Provide the [x, y] coordinate of the cell's center where the given text is located.  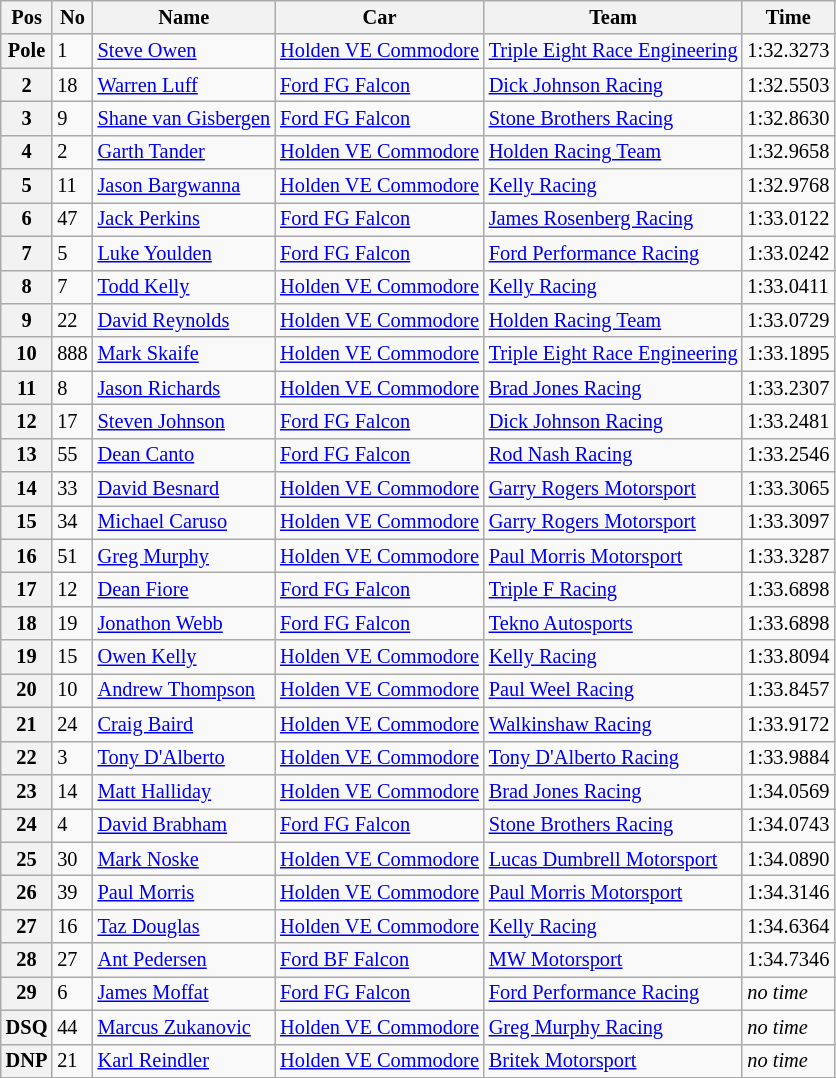
Paul Weel Racing [614, 690]
1:34.0743 [788, 825]
Team [614, 17]
20 [27, 690]
1:33.9172 [788, 724]
Owen Kelly [184, 657]
26 [27, 892]
Mark Skaife [184, 354]
1:34.0569 [788, 791]
1:33.8457 [788, 690]
1:33.2481 [788, 421]
23 [27, 791]
1 [72, 51]
Time [788, 17]
1:33.3097 [788, 522]
Pos [27, 17]
1:32.5503 [788, 85]
Tony D'Alberto [184, 758]
1:32.3273 [788, 51]
Luke Youlden [184, 253]
29 [27, 993]
47 [72, 219]
1:32.8630 [788, 118]
1:33.3287 [788, 556]
13 [27, 455]
28 [27, 960]
Pole [27, 51]
Rod Nash Racing [614, 455]
Dean Fiore [184, 589]
1:33.0242 [788, 253]
1:33.2307 [788, 388]
51 [72, 556]
Jack Perkins [184, 219]
Andrew Thompson [184, 690]
Todd Kelly [184, 287]
55 [72, 455]
Jonathon Webb [184, 623]
Warren Luff [184, 85]
David Brabham [184, 825]
DNP [27, 1061]
David Reynolds [184, 320]
34 [72, 522]
1:34.6364 [788, 926]
Craig Baird [184, 724]
David Besnard [184, 489]
MW Motorsport [614, 960]
Greg Murphy [184, 556]
Ant Pedersen [184, 960]
1:34.0890 [788, 859]
Marcus Zukanovic [184, 1027]
1:33.1895 [788, 354]
Jason Bargwanna [184, 186]
Lucas Dumbrell Motorsport [614, 859]
Shane van Gisbergen [184, 118]
33 [72, 489]
Britek Motorsport [614, 1061]
Michael Caruso [184, 522]
Tony D'Alberto Racing [614, 758]
Ford BF Falcon [380, 960]
44 [72, 1027]
1:32.9768 [788, 186]
Car [380, 17]
1:33.9884 [788, 758]
Mark Noske [184, 859]
1:33.0411 [788, 287]
1:33.3065 [788, 489]
Triple F Racing [614, 589]
Greg Murphy Racing [614, 1027]
Matt Halliday [184, 791]
Steven Johnson [184, 421]
25 [27, 859]
Karl Reindler [184, 1061]
DSQ [27, 1027]
James Rosenberg Racing [614, 219]
James Moffat [184, 993]
1:32.9658 [788, 152]
Dean Canto [184, 455]
Steve Owen [184, 51]
No [72, 17]
Taz Douglas [184, 926]
1:33.0122 [788, 219]
888 [72, 354]
Name [184, 17]
1:33.0729 [788, 320]
30 [72, 859]
1:33.8094 [788, 657]
1:34.3146 [788, 892]
Paul Morris [184, 892]
Walkinshaw Racing [614, 724]
39 [72, 892]
Tekno Autosports [614, 623]
Garth Tander [184, 152]
1:33.2546 [788, 455]
1:34.7346 [788, 960]
Jason Richards [184, 388]
